From the cell containing the given text, extract its center point as [X, Y] coordinate. 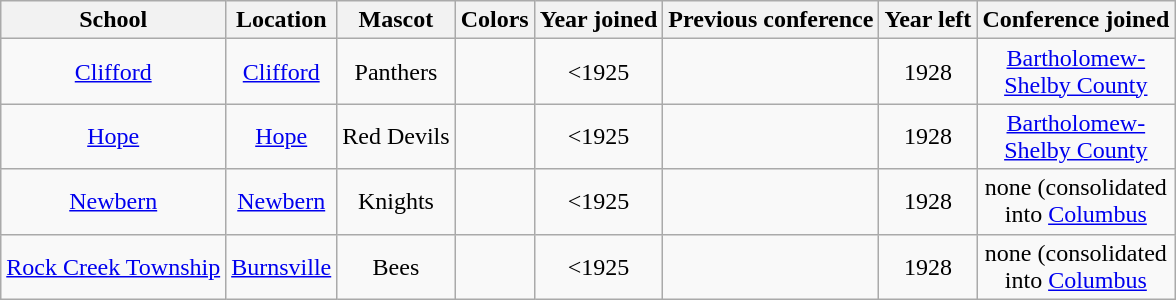
Knights [396, 202]
Location [282, 20]
Panthers [396, 72]
Conference joined [1076, 20]
Year joined [598, 20]
Previous conference [771, 20]
Year left [928, 20]
Mascot [396, 20]
Bees [396, 266]
Colors [494, 20]
Rock Creek Township [114, 266]
Burnsville [282, 266]
Red Devils [396, 136]
School [114, 20]
